Search for the cell housing the specified text and yield its [x, y] center coordinate. 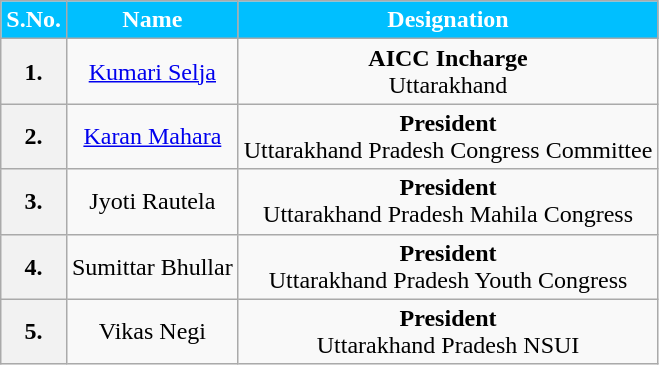
Sumittar Bhullar [152, 266]
Name [152, 20]
Designation [448, 20]
PresidentUttarakhand Pradesh NSUI [448, 332]
PresidentUttarakhand Pradesh Mahila Congress [448, 202]
PresidentUttarakhand Pradesh Youth Congress [448, 266]
S.No. [34, 20]
Vikas Negi [152, 332]
2. [34, 136]
Kumari Selja [152, 72]
PresidentUttarakhand Pradesh Congress Committee [448, 136]
Jyoti Rautela [152, 202]
4. [34, 266]
AICC Incharge Uttarakhand [448, 72]
Karan Mahara [152, 136]
5. [34, 332]
1. [34, 72]
3. [34, 202]
